Pinpoint the cell where the given text exists, returning its (X, Y) midpoint coordinate. 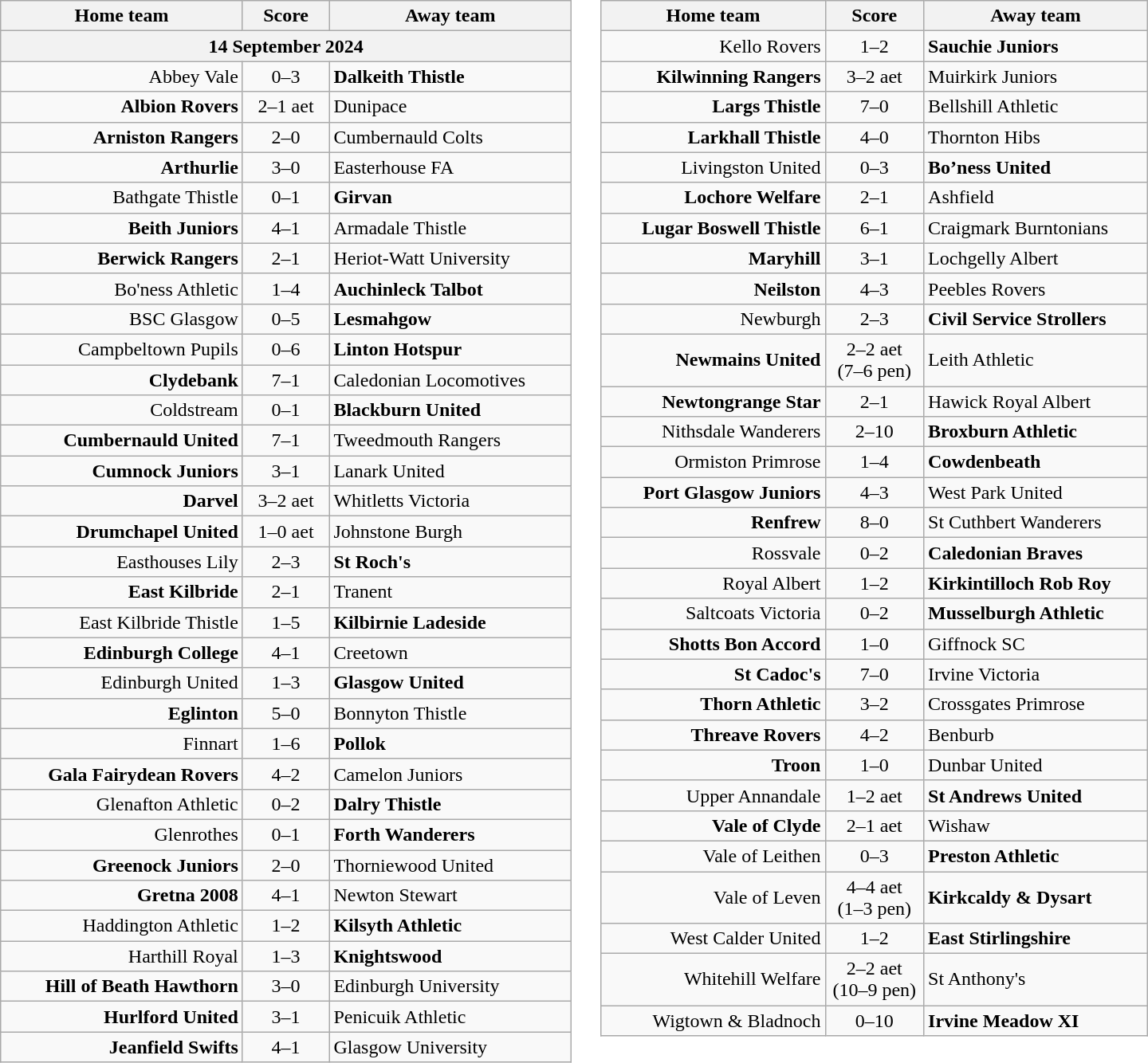
0–10 (875, 1021)
Vale of Leven (713, 897)
Kilsyth Athletic (450, 926)
Glenafton Athletic (122, 804)
Royal Albert (713, 583)
Lanark United (450, 471)
Livingston United (713, 167)
West Park United (1036, 492)
Troon (713, 765)
Vale of Clyde (713, 826)
Newtongrange Star (713, 401)
Bellshill Athletic (1036, 107)
Renfrew (713, 523)
Dalkeith Thistle (450, 76)
Shotts Bon Accord (713, 644)
14 September 2024 (286, 46)
Gala Fairydean Rovers (122, 774)
Neilston (713, 288)
Darvel (122, 501)
Abbey Vale (122, 76)
Gretna 2008 (122, 896)
Sauchie Juniors (1036, 46)
Girvan (450, 198)
Finnart (122, 743)
Tweedmouth Rangers (450, 441)
Easthouses Lily (122, 562)
Hill of Beath Hawthorn (122, 987)
BSC Glasgow (122, 319)
Beith Juniors (122, 228)
Newmains United (713, 360)
Peebles Rovers (1036, 288)
Arniston Rangers (122, 137)
Linton Hotspur (450, 349)
Whitletts Victoria (450, 501)
Glasgow United (450, 683)
8–0 (875, 523)
2–2 aet(10–9 pen) (875, 980)
4–4 aet(1–3 pen) (875, 897)
Pollok (450, 743)
Newton Stewart (450, 896)
Bathgate Thistle (122, 198)
St Anthony's (1036, 980)
East Kilbride Thistle (122, 622)
Knightswood (450, 956)
Lochgelly Albert (1036, 258)
Broxburn Athletic (1036, 432)
Edinburgh College (122, 653)
Ormiston Primrose (713, 462)
Penicuik Athletic (450, 1017)
Thorniewood United (450, 865)
Hawick Royal Albert (1036, 401)
Rossvale (713, 553)
Irvine Meadow XI (1036, 1021)
East Stirlingshire (1036, 939)
Tranent (450, 592)
Port Glasgow Juniors (713, 492)
Cumnock Juniors (122, 471)
St Andrews United (1036, 795)
1–2 aet (875, 795)
Bo’ness United (1036, 167)
6–1 (875, 228)
Thorn Athletic (713, 704)
Cowdenbeath (1036, 462)
Lochore Welfare (713, 198)
4–0 (875, 137)
Wigtown & Bladnoch (713, 1021)
Musselburgh Athletic (1036, 614)
Johnstone Burgh (450, 531)
Glenrothes (122, 834)
Benburb (1036, 735)
Threave Rovers (713, 735)
Nithsdale Wanderers (713, 432)
Clydebank (122, 380)
Ashfield (1036, 198)
Kirkcaldy & Dysart (1036, 897)
Arthurlie (122, 167)
Drumchapel United (122, 531)
Haddington Athletic (122, 926)
Upper Annandale (713, 795)
Irvine Victoria (1036, 674)
Kirkintilloch Rob Roy (1036, 583)
Newburgh (713, 319)
Coldstream (122, 410)
1–6 (285, 743)
3–2 (875, 704)
St Cuthbert Wanderers (1036, 523)
Larkhall Thistle (713, 137)
Auchinleck Talbot (450, 288)
Cumbernauld United (122, 441)
Preston Athletic (1036, 856)
Kilbirnie Ladeside (450, 622)
Civil Service Strollers (1036, 319)
1–0 aet (285, 531)
Dunipace (450, 107)
Campbeltown Pupils (122, 349)
Eglinton (122, 713)
Dalry Thistle (450, 804)
Craigmark Burntonians (1036, 228)
Forth Wanderers (450, 834)
St Cadoc's (713, 674)
Lesmahgow (450, 319)
Caledonian Locomotives (450, 380)
Bonnyton Thistle (450, 713)
Edinburgh University (450, 987)
0–6 (285, 349)
Easterhouse FA (450, 167)
Kilwinning Rangers (713, 76)
Maryhill (713, 258)
Blackburn United (450, 410)
Dunbar United (1036, 765)
Harthill Royal (122, 956)
West Calder United (713, 939)
Cumbernauld Colts (450, 137)
Lugar Boswell Thistle (713, 228)
Saltcoats Victoria (713, 614)
Thornton Hibs (1036, 137)
St Roch's (450, 562)
Wishaw (1036, 826)
Leith Athletic (1036, 360)
Glasgow University (450, 1047)
Jeanfield Swifts (122, 1047)
Armadale Thistle (450, 228)
Edinburgh United (122, 683)
Whitehill Welfare (713, 980)
Hurlford United (122, 1017)
Greenock Juniors (122, 865)
5–0 (285, 713)
2–10 (875, 432)
Crossgates Primrose (1036, 704)
Largs Thistle (713, 107)
2–2 aet(7–6 pen) (875, 360)
East Kilbride (122, 592)
Camelon Juniors (450, 774)
Muirkirk Juniors (1036, 76)
Kello Rovers (713, 46)
Caledonian Braves (1036, 553)
Berwick Rangers (122, 258)
Bo'ness Athletic (122, 288)
Albion Rovers (122, 107)
Giffnock SC (1036, 644)
Creetown (450, 653)
Heriot-Watt University (450, 258)
0–5 (285, 319)
Vale of Leithen (713, 856)
1–5 (285, 622)
